Find where the given text appears and provide that cell's center as [x, y] coordinate. 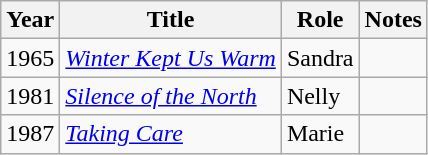
Taking Care [171, 134]
Title [171, 20]
Year [30, 20]
Winter Kept Us Warm [171, 58]
1965 [30, 58]
Marie [320, 134]
Nelly [320, 96]
1981 [30, 96]
Silence of the North [171, 96]
Role [320, 20]
Notes [393, 20]
Sandra [320, 58]
1987 [30, 134]
